Search for the cell housing the specified text and yield its [X, Y] center coordinate. 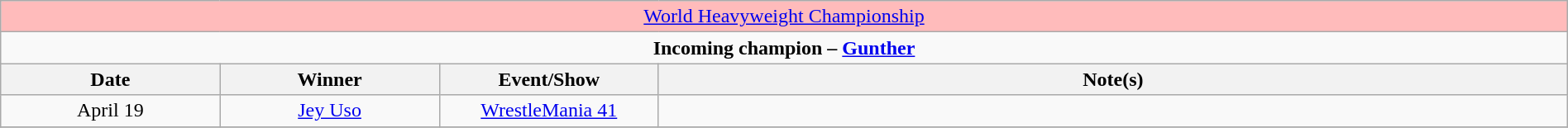
Date [111, 79]
Jey Uso [329, 111]
Event/Show [549, 79]
Winner [329, 79]
April 19 [111, 111]
Incoming champion – Gunther [784, 48]
Note(s) [1113, 79]
World Heavyweight Championship [784, 17]
WrestleMania 41 [549, 111]
